Determine the [X, Y] coordinate at the center of the cell enclosing the given text.  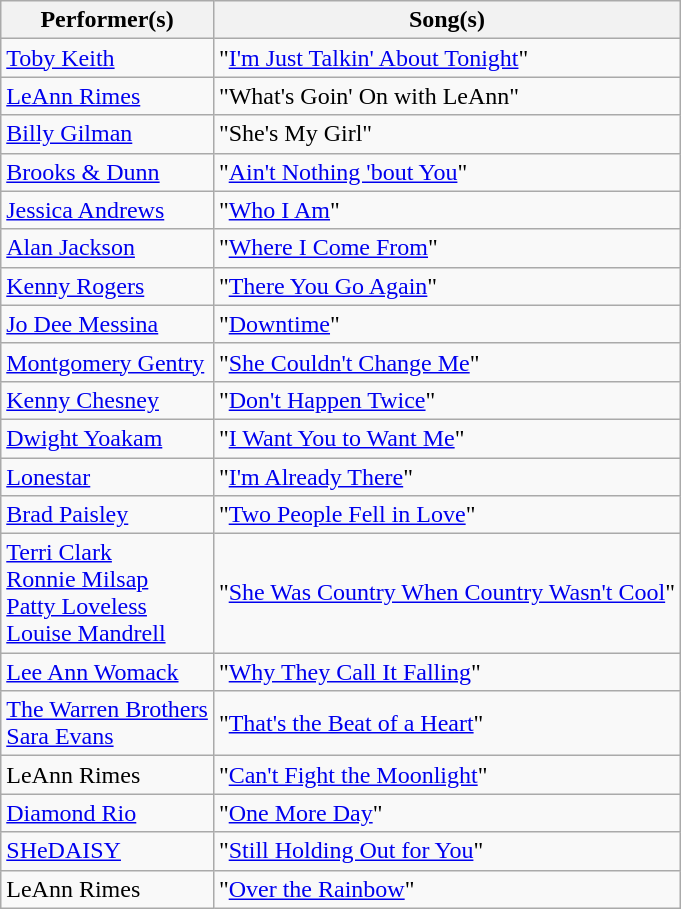
"She's My Girl" [446, 134]
Diamond Rio [108, 813]
Jo Dee Messina [108, 324]
"What's Goin' On with LeAnn" [446, 96]
"She Was Country When Country Wasn't Cool" [446, 594]
Terri ClarkRonnie MilsapPatty LovelessLouise Mandrell [108, 594]
"I Want You to Want Me" [446, 438]
Dwight Yoakam [108, 438]
Lee Ann Womack [108, 672]
Song(s) [446, 20]
Toby Keith [108, 58]
"Where I Come From" [446, 248]
"One More Day" [446, 813]
Billy Gilman [108, 134]
"Who I Am" [446, 210]
Kenny Rogers [108, 286]
"Still Holding Out for You" [446, 851]
"She Couldn't Change Me" [446, 362]
SHeDAISY [108, 851]
"I'm Just Talkin' About Tonight" [446, 58]
Brooks & Dunn [108, 172]
Alan Jackson [108, 248]
Lonestar [108, 477]
"Ain't Nothing 'bout You" [446, 172]
"Over the Rainbow" [446, 889]
The Warren BrothersSara Evans [108, 724]
Performer(s) [108, 20]
"Don't Happen Twice" [446, 400]
"Why They Call It Falling" [446, 672]
"Can't Fight the Moonlight" [446, 775]
Kenny Chesney [108, 400]
"There You Go Again" [446, 286]
"Two People Fell in Love" [446, 515]
"I'm Already There" [446, 477]
"That's the Beat of a Heart" [446, 724]
Jessica Andrews [108, 210]
"Downtime" [446, 324]
Brad Paisley [108, 515]
Montgomery Gentry [108, 362]
